Capture the cell that displays the provided text and extract its (x, y) central coordinate. 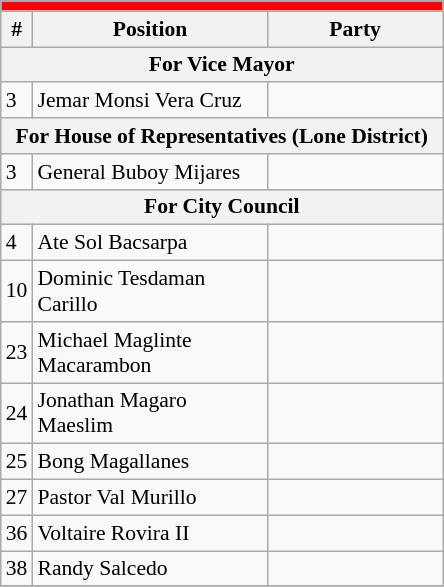
Voltaire Rovira II (150, 533)
Ate Sol Bacsarpa (150, 243)
24 (17, 414)
# (17, 29)
Jemar Monsi Vera Cruz (150, 101)
10 (17, 292)
Pastor Val Murillo (150, 498)
For City Council (222, 207)
23 (17, 352)
General Buboy Mijares (150, 172)
For House of Representatives (Lone District) (222, 136)
Michael Maglinte Macarambon (150, 352)
38 (17, 569)
Randy Salcedo (150, 569)
27 (17, 498)
Jonathan Magaro Maeslim (150, 414)
For Vice Mayor (222, 65)
36 (17, 533)
Party (356, 29)
Bong Magallanes (150, 462)
25 (17, 462)
4 (17, 243)
Dominic Tesdaman Carillo (150, 292)
Position (150, 29)
